Return (X, Y) of the center of cell containing provided text 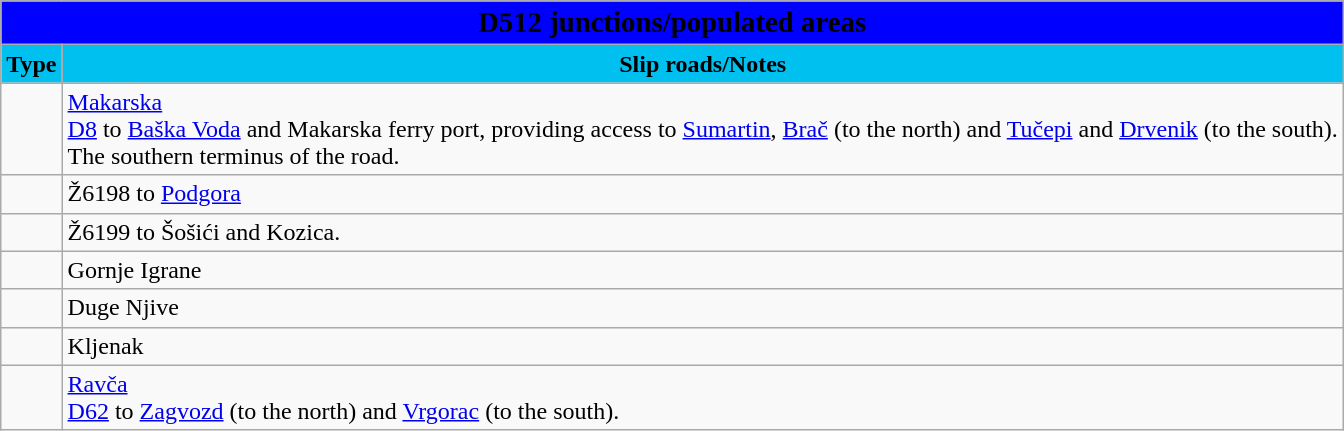
Duge Njive (702, 308)
Type (32, 64)
Ž6199 to Šošići and Kozica. (702, 232)
Gornje Igrane (702, 270)
Slip roads/Notes (702, 64)
Ž6198 to Podgora (702, 194)
D512 junctions/populated areas (672, 23)
Kljenak (702, 346)
Ravča D62 to Zagvozd (to the north) and Vrgorac (to the south). (702, 398)
